Provide the [x, y] coordinate of the cell's center where the given text is located.  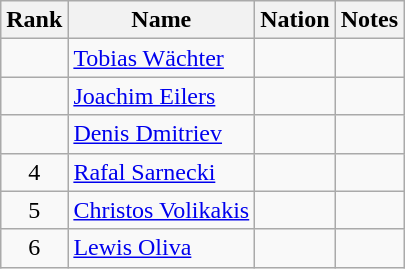
4 [34, 172]
6 [34, 248]
Notes [369, 20]
Joachim Eilers [162, 96]
5 [34, 210]
Lewis Oliva [162, 248]
Name [162, 20]
Rank [34, 20]
Christos Volikakis [162, 210]
Tobias Wächter [162, 58]
Denis Dmitriev [162, 134]
Nation [295, 20]
Rafal Sarnecki [162, 172]
